Determine the (x, y) coordinate at the center of the cell enclosing the given text.  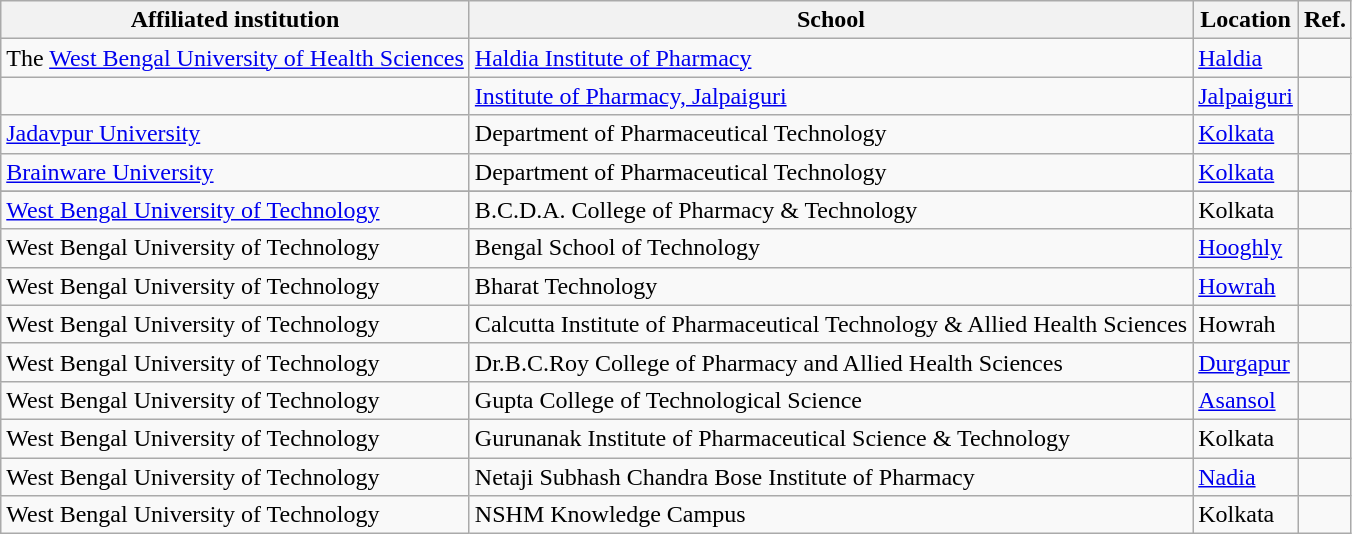
Durgapur (1246, 362)
Hooghly (1246, 248)
Gurunanak Institute of Pharmaceutical Science & Technology (830, 438)
The West Bengal University of Health Sciences (236, 58)
Haldia Institute of Pharmacy (830, 58)
Ref. (1324, 20)
Bharat Technology (830, 286)
Affiliated institution (236, 20)
Brainware University (236, 172)
Asansol (1246, 400)
Bengal School of Technology (830, 248)
School (830, 20)
Location (1246, 20)
Netaji Subhash Chandra Bose Institute of Pharmacy (830, 477)
NSHM Knowledge Campus (830, 515)
Institute of Pharmacy, Jalpaiguri (830, 96)
Nadia (1246, 477)
Jadavpur University (236, 134)
Gupta College of Technological Science (830, 400)
Calcutta Institute of Pharmaceutical Technology & Allied Health Sciences (830, 324)
Jalpaiguri (1246, 96)
B.C.D.A. College of Pharmacy & Technology (830, 210)
Dr.B.C.Roy College of Pharmacy and Allied Health Sciences (830, 362)
Haldia (1246, 58)
